Search for the cell housing the specified text and yield its [x, y] center coordinate. 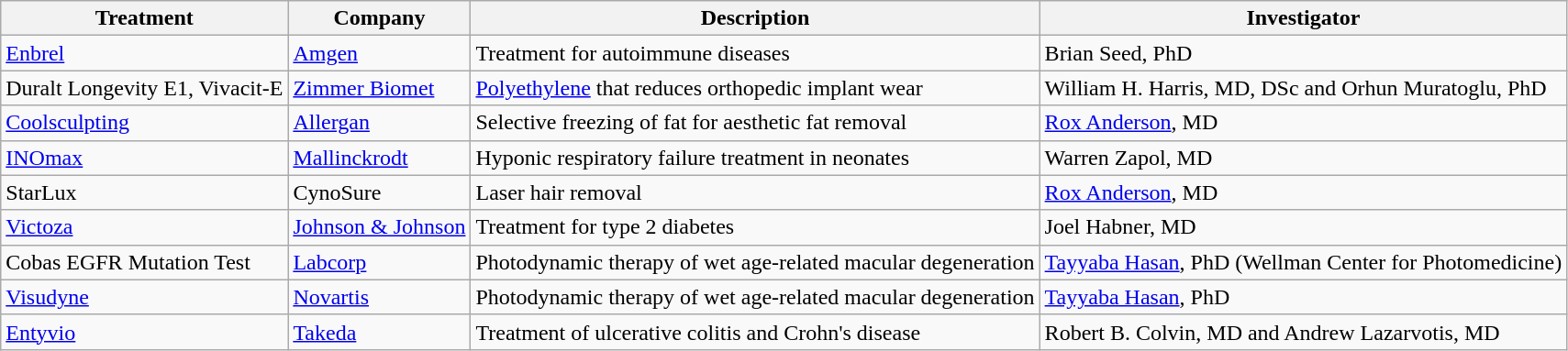
Johnson & Johnson [380, 227]
Visudyne [145, 297]
William H. Harris, MD, DSc and Orhun Muratoglu, PhD [1303, 88]
StarLux [145, 192]
Robert B. Colvin, MD and Andrew Lazarvotis, MD [1303, 332]
Warren Zapol, MD [1303, 158]
Cobas EGFR Mutation Test [145, 262]
Joel Habner, MD [1303, 227]
Allergan [380, 123]
Mallinckrodt [380, 158]
Coolsculpting [145, 123]
Investigator [1303, 18]
Amgen [380, 53]
Labcorp [380, 262]
Duralt Longevity E1, Vivacit-E [145, 88]
Selective freezing of fat for aesthetic fat removal [755, 123]
Entyvio [145, 332]
Tayyaba Hasan, PhD (Wellman Center for Photomedicine) [1303, 262]
Treatment for type 2 diabetes [755, 227]
Victoza [145, 227]
Description [755, 18]
Enbrel [145, 53]
Treatment of ulcerative colitis and Crohn's disease [755, 332]
INOmax [145, 158]
Brian Seed, PhD [1303, 53]
Tayyaba Hasan, PhD [1303, 297]
Takeda [380, 332]
Treatment [145, 18]
Novartis [380, 297]
Polyethylene that reduces orthopedic implant wear [755, 88]
Zimmer Biomet [380, 88]
CynoSure [380, 192]
Laser hair removal [755, 192]
Hyponic respiratory failure treatment in neonates [755, 158]
Treatment for autoimmune diseases [755, 53]
Company [380, 18]
